Determine the (X, Y) coordinate at the center of the cell enclosing the given text.  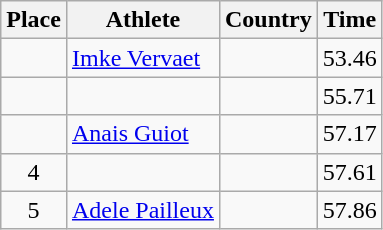
55.71 (350, 96)
57.61 (350, 172)
4 (34, 172)
57.86 (350, 210)
53.46 (350, 58)
Athlete (142, 20)
Country (268, 20)
Adele Pailleux (142, 210)
Imke Vervaet (142, 58)
Time (350, 20)
Anais Guiot (142, 134)
Place (34, 20)
57.17 (350, 134)
5 (34, 210)
